Find where the given text appears and provide that cell's center as [x, y] coordinate. 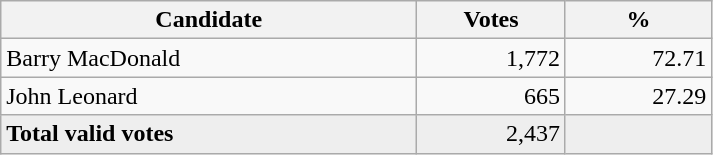
Candidate [209, 20]
2,437 [492, 134]
665 [492, 96]
Barry MacDonald [209, 58]
John Leonard [209, 96]
% [638, 20]
27.29 [638, 96]
1,772 [492, 58]
72.71 [638, 58]
Votes [492, 20]
Total valid votes [209, 134]
